Return (x, y) of the center of cell containing provided text 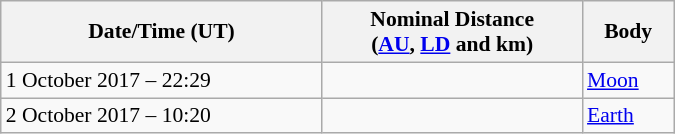
Nominal Distance(AU, LD and km) (452, 32)
Body (628, 32)
Earth (628, 116)
1 October 2017 – 22:29 (162, 80)
Date/Time (UT) (162, 32)
Moon (628, 80)
2 October 2017 – 10:20 (162, 116)
